Locate the cell with the specified text and output its [x, y] center coordinate. 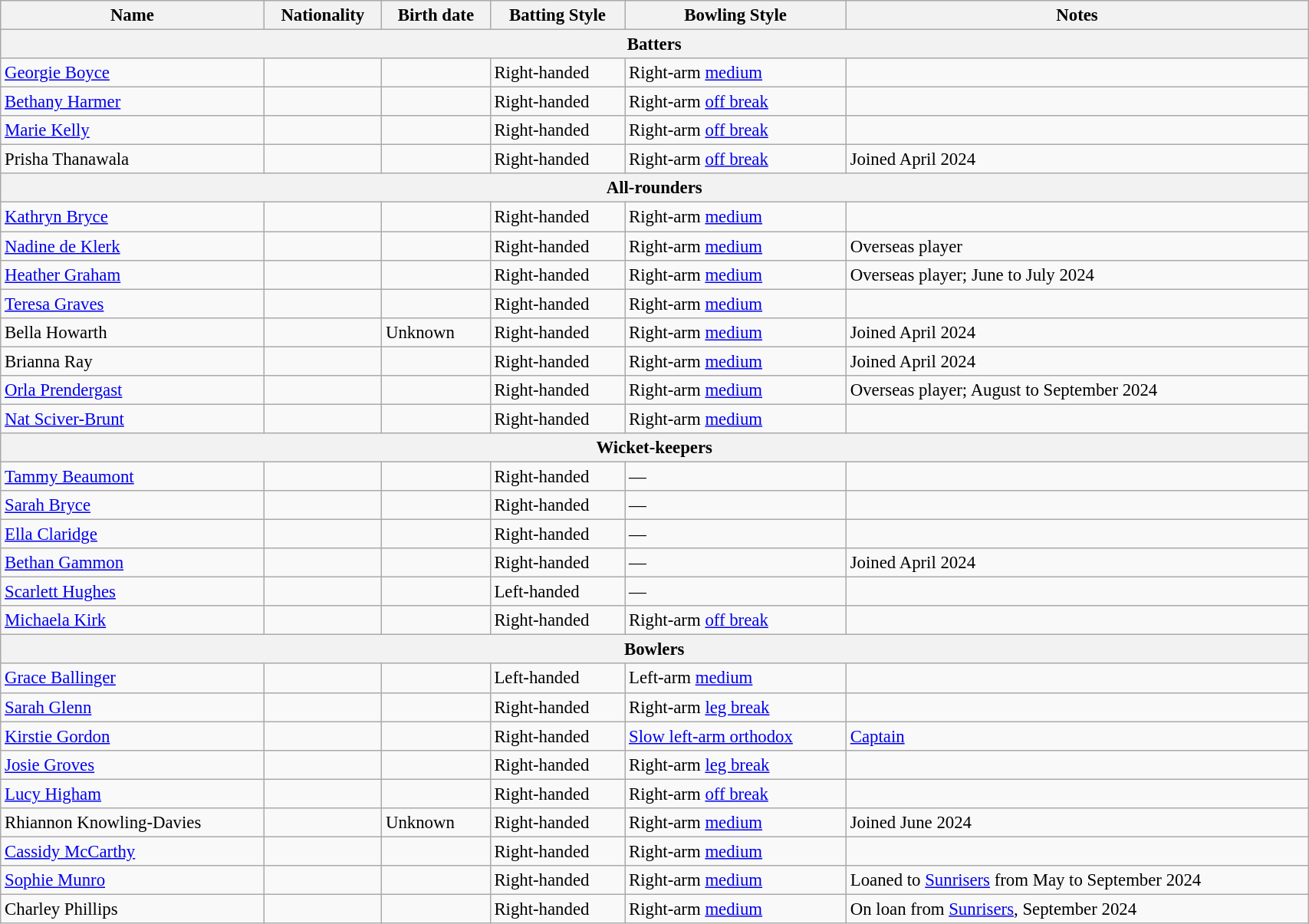
All-rounders [655, 188]
Nationality [323, 15]
Tammy Beaumont [132, 476]
Bowling Style [736, 15]
Michaela Kirk [132, 620]
Wicket-keepers [655, 448]
Scarlett Hughes [132, 592]
Nadine de Klerk [132, 246]
Sarah Glenn [132, 707]
Bethany Harmer [132, 102]
Orla Prendergast [132, 390]
Charley Phillips [132, 909]
Nat Sciver-Brunt [132, 419]
Bella Howarth [132, 332]
Prisha Thanawala [132, 159]
On loan from Sunrisers, September 2024 [1077, 909]
Grace Ballinger [132, 679]
Notes [1077, 15]
Batters [655, 44]
Josie Groves [132, 765]
Loaned to Sunrisers from May to September 2024 [1077, 880]
Brianna Ray [132, 361]
Birth date [436, 15]
Teresa Graves [132, 304]
Cassidy McCarthy [132, 851]
Rhiannon Knowling-Davies [132, 823]
Sophie Munro [132, 880]
Left-arm medium [736, 679]
Overseas player; August to September 2024 [1077, 390]
Heather Graham [132, 275]
Kathryn Bryce [132, 217]
Name [132, 15]
Kirstie Gordon [132, 736]
Captain [1077, 736]
Marie Kelly [132, 130]
Overseas player; June to July 2024 [1077, 275]
Overseas player [1077, 246]
Bowlers [655, 649]
Georgie Boyce [132, 73]
Batting Style [557, 15]
Joined June 2024 [1077, 823]
Lucy Higham [132, 794]
Slow left-arm orthodox [736, 736]
Ella Claridge [132, 534]
Sarah Bryce [132, 505]
Bethan Gammon [132, 563]
